Locate the cell with the specified text and output its (x, y) center coordinate. 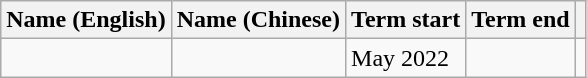
Term end (521, 20)
May 2022 (406, 58)
Term start (406, 20)
Name (English) (86, 20)
Name (Chinese) (258, 20)
